Output the [X, Y] coordinate of the center of the cell containing the given text.  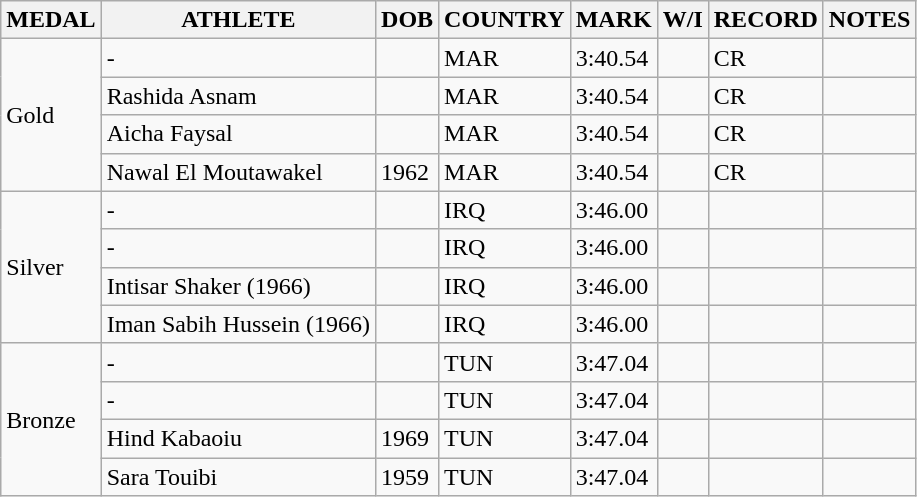
1959 [408, 477]
1962 [408, 172]
ATHLETE [238, 20]
MARK [614, 20]
Silver [51, 267]
Aicha Faysal [238, 134]
DOB [408, 20]
Intisar Shaker (1966) [238, 286]
Bronze [51, 419]
MEDAL [51, 20]
NOTES [869, 20]
RECORD [766, 20]
W/I [682, 20]
Sara Touibi [238, 477]
1969 [408, 438]
Iman Sabih Hussein (1966) [238, 324]
Hind Kabaoiu [238, 438]
COUNTRY [505, 20]
Rashida Asnam [238, 96]
Nawal El Moutawakel [238, 172]
Gold [51, 115]
